Return [X, Y] of the center of cell containing provided text 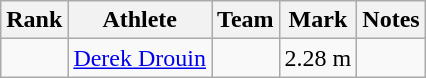
Rank [34, 20]
Mark [318, 20]
2.28 m [318, 58]
Team [246, 20]
Notes [391, 20]
Athlete [140, 20]
Derek Drouin [140, 58]
